Provide the [X, Y] coordinate of the cell's center where the given text is located.  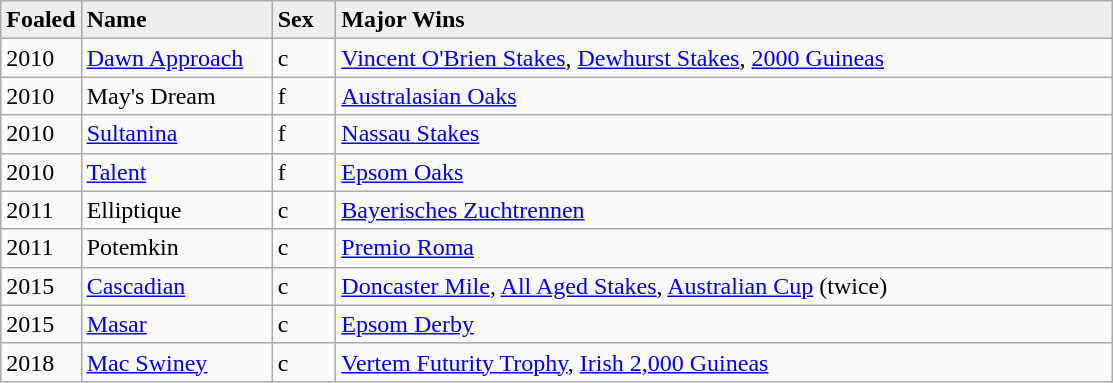
Elliptique [176, 210]
Sex [304, 20]
2018 [41, 362]
Dawn Approach [176, 58]
Name [176, 20]
Nassau Stakes [724, 134]
May's Dream [176, 96]
Premio Roma [724, 248]
Epsom Oaks [724, 172]
Potemkin [176, 248]
Sultanina [176, 134]
Major Wins [724, 20]
Cascadian [176, 286]
Talent [176, 172]
Epsom Derby [724, 324]
Vertem Futurity Trophy, Irish 2,000 Guineas [724, 362]
Bayerisches Zuchtrennen [724, 210]
Foaled [41, 20]
Doncaster Mile, All Aged Stakes, Australian Cup (twice) [724, 286]
Vincent O'Brien Stakes, Dewhurst Stakes, 2000 Guineas [724, 58]
Mac Swiney [176, 362]
Masar [176, 324]
Australasian Oaks [724, 96]
